Locate the cell with the specified text and output its [x, y] center coordinate. 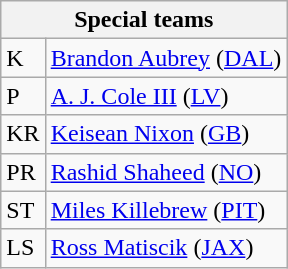
A. J. Cole III (LV) [166, 96]
Ross Matiscik (JAX) [166, 248]
K [23, 58]
ST [23, 210]
KR [23, 134]
Keisean Nixon (GB) [166, 134]
P [23, 96]
Brandon Aubrey (DAL) [166, 58]
Special teams [144, 20]
PR [23, 172]
Miles Killebrew (PIT) [166, 210]
LS [23, 248]
Rashid Shaheed (NO) [166, 172]
